Identify which cell holds the provided text, then report its [x, y] central coordinate. 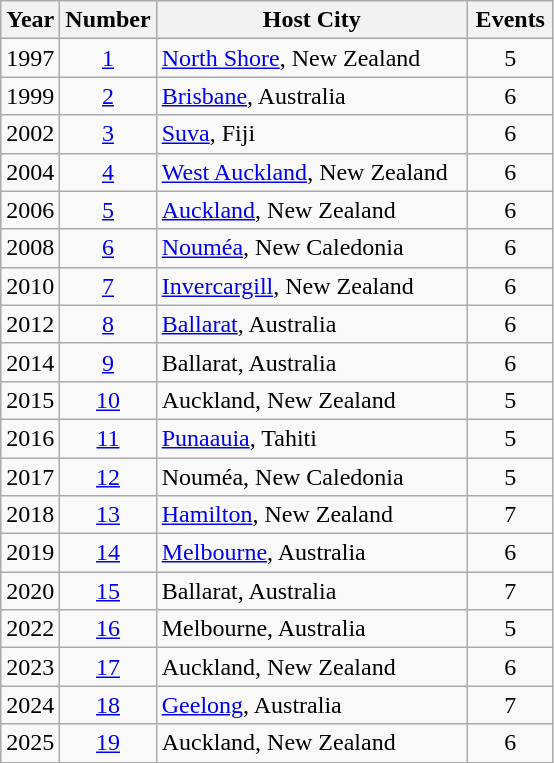
Suva, Fiji [312, 134]
2010 [30, 286]
2008 [30, 248]
2012 [30, 324]
Invercargill, New Zealand [312, 286]
10 [108, 400]
11 [108, 438]
1999 [30, 96]
16 [108, 629]
1997 [30, 58]
2023 [30, 667]
2016 [30, 438]
4 [108, 172]
Hamilton, New Zealand [312, 515]
2 [108, 96]
2006 [30, 210]
15 [108, 591]
West Auckland, New Zealand [312, 172]
Events [510, 20]
2004 [30, 172]
2018 [30, 515]
3 [108, 134]
2024 [30, 705]
18 [108, 705]
1 [108, 58]
Brisbane, Australia [312, 96]
17 [108, 667]
Punaauia, Tahiti [312, 438]
19 [108, 743]
9 [108, 362]
2025 [30, 743]
8 [108, 324]
2015 [30, 400]
2002 [30, 134]
Year [30, 20]
2019 [30, 553]
Host City [312, 20]
North Shore, New Zealand [312, 58]
2020 [30, 591]
12 [108, 477]
14 [108, 553]
Geelong, Australia [312, 705]
2022 [30, 629]
13 [108, 515]
2017 [30, 477]
2014 [30, 362]
Number [108, 20]
